Pinpoint the cell where the given text exists, returning its (X, Y) midpoint coordinate. 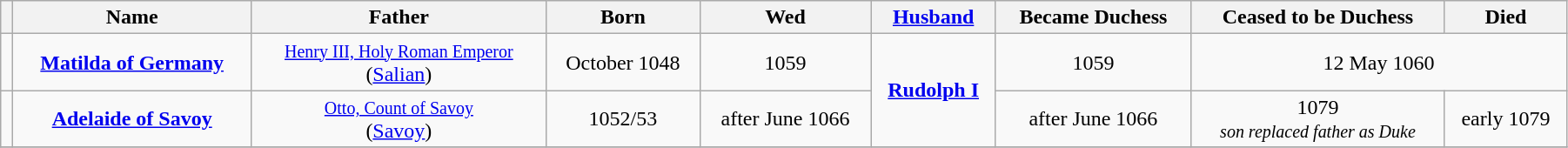
Adelaide of Savoy (131, 118)
1079son replaced father as Duke (1317, 118)
Husband (933, 17)
Otto, Count of Savoy(Savoy) (399, 118)
Ceased to be Duchess (1317, 17)
Father (399, 17)
Name (131, 17)
Rudolph I (933, 91)
Wed (785, 17)
October 1048 (623, 63)
Became Duchess (1093, 17)
Matilda of Germany (131, 63)
1052/53 (623, 118)
Henry III, Holy Roman Emperor(Salian) (399, 63)
12 May 1060 (1378, 63)
Born (623, 17)
early 1079 (1505, 118)
Died (1505, 17)
